Find where the given text appears and provide that cell's center as (x, y) coordinate. 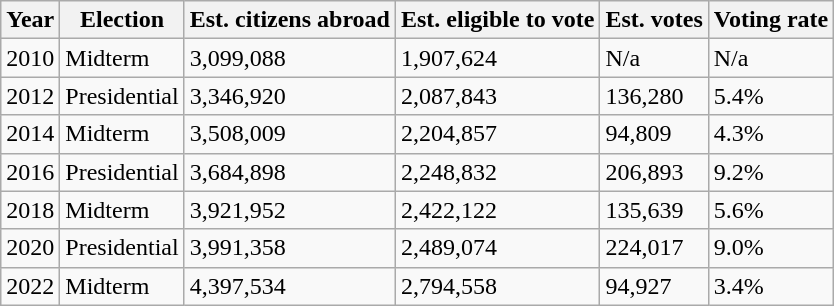
Year (30, 20)
2018 (30, 210)
2,794,558 (497, 286)
Election (122, 20)
2,422,122 (497, 210)
3,508,009 (290, 134)
Est. citizens abroad (290, 20)
9.0% (771, 248)
2010 (30, 58)
Est. votes (654, 20)
2022 (30, 286)
9.2% (771, 172)
4.3% (771, 134)
3,346,920 (290, 96)
2014 (30, 134)
3,099,088 (290, 58)
Voting rate (771, 20)
3,921,952 (290, 210)
2,087,843 (497, 96)
2012 (30, 96)
5.4% (771, 96)
136,280 (654, 96)
94,809 (654, 134)
Est. eligible to vote (497, 20)
4,397,534 (290, 286)
3,684,898 (290, 172)
5.6% (771, 210)
2016 (30, 172)
1,907,624 (497, 58)
2,248,832 (497, 172)
2020 (30, 248)
135,639 (654, 210)
206,893 (654, 172)
224,017 (654, 248)
3,991,358 (290, 248)
3.4% (771, 286)
94,927 (654, 286)
2,204,857 (497, 134)
2,489,074 (497, 248)
